Capture the cell that displays the provided text and extract its (x, y) central coordinate. 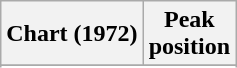
Peakposition (189, 34)
Chart (1972) (72, 34)
